Scan for the cell matching the given text and deliver its [X, Y] coordinate at center. 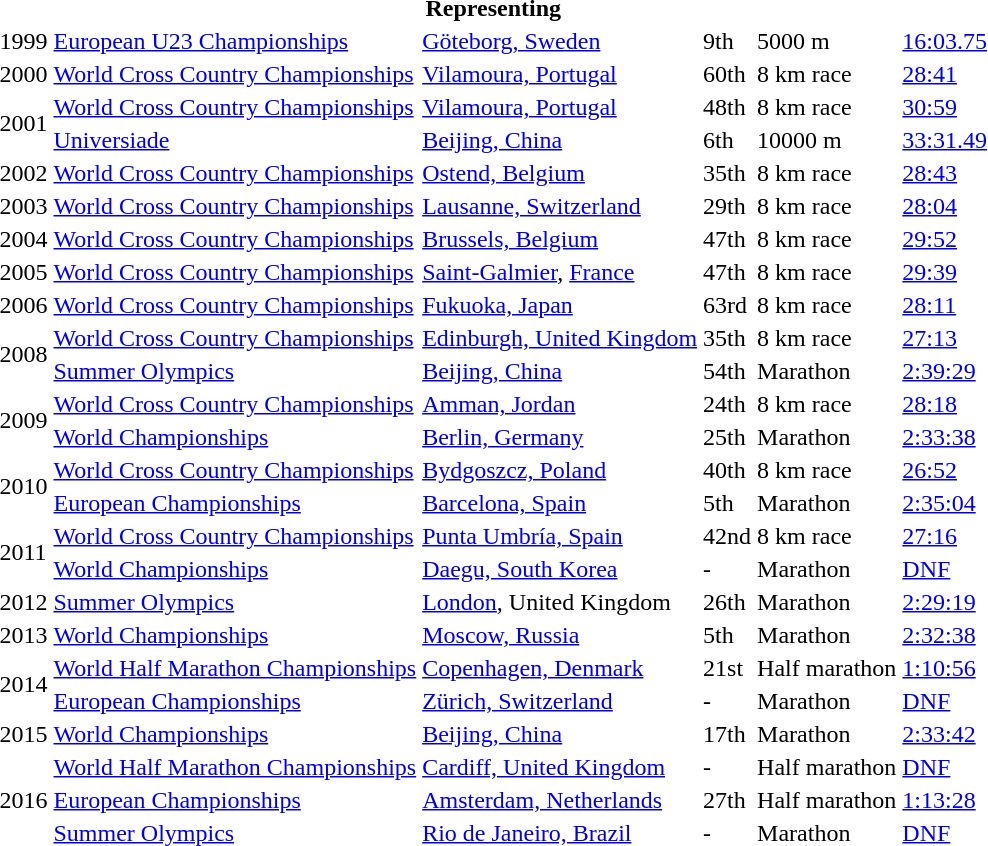
Cardiff, United Kingdom [560, 767]
Amsterdam, Netherlands [560, 800]
Punta Umbría, Spain [560, 536]
24th [728, 404]
Copenhagen, Denmark [560, 668]
29th [728, 206]
Brussels, Belgium [560, 239]
26th [728, 602]
Berlin, Germany [560, 437]
21st [728, 668]
27th [728, 800]
Bydgoszcz, Poland [560, 470]
48th [728, 107]
63rd [728, 305]
10000 m [827, 140]
Göteborg, Sweden [560, 41]
Lausanne, Switzerland [560, 206]
25th [728, 437]
Daegu, South Korea [560, 569]
Fukuoka, Japan [560, 305]
42nd [728, 536]
Ostend, Belgium [560, 173]
54th [728, 371]
Moscow, Russia [560, 635]
Edinburgh, United Kingdom [560, 338]
9th [728, 41]
Universiade [235, 140]
Zürich, Switzerland [560, 701]
60th [728, 74]
6th [728, 140]
17th [728, 734]
Barcelona, Spain [560, 503]
London, United Kingdom [560, 602]
Saint-Galmier, France [560, 272]
40th [728, 470]
Amman, Jordan [560, 404]
5000 m [827, 41]
European U23 Championships [235, 41]
